Scan for the cell matching the given text and deliver its (x, y) coordinate at center. 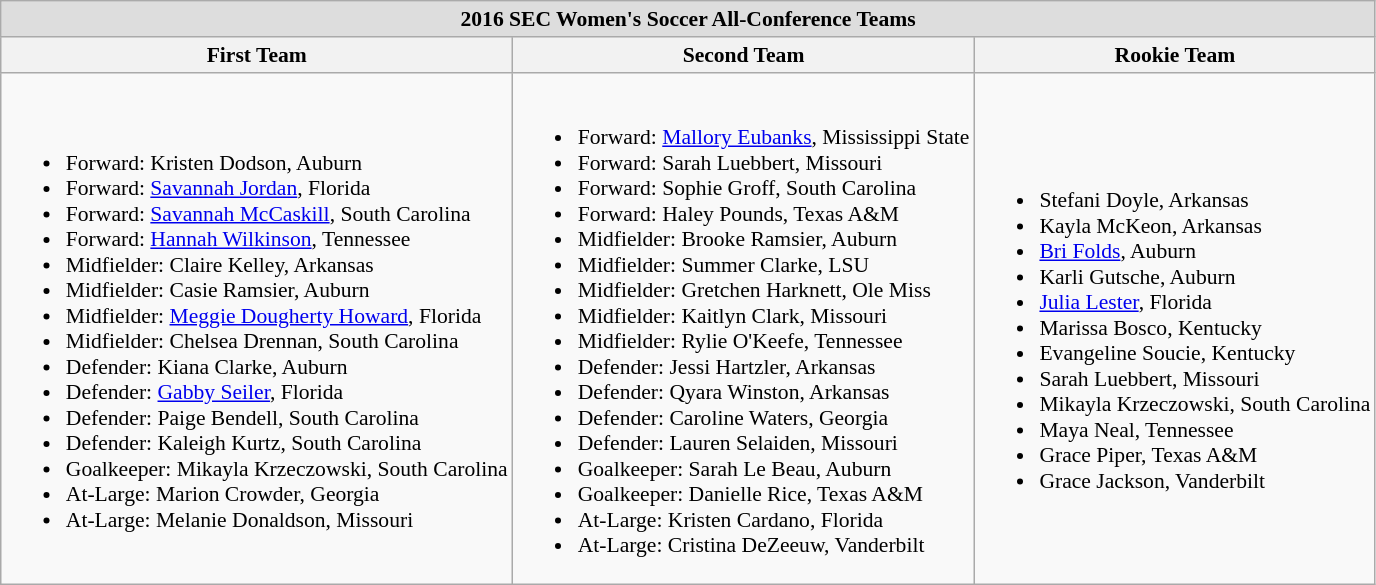
Rookie Team (1174, 55)
2016 SEC Women's Soccer All-Conference Teams (688, 19)
Second Team (744, 55)
First Team (257, 55)
